Search for the cell housing the specified text and yield its (X, Y) center coordinate. 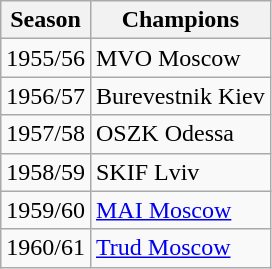
1960/61 (46, 248)
Season (46, 20)
Trud Moscow (180, 248)
Champions (180, 20)
1958/59 (46, 172)
1956/57 (46, 96)
MAI Moscow (180, 210)
Burevestnik Kiev (180, 96)
1955/56 (46, 58)
1957/58 (46, 134)
1959/60 (46, 210)
SKIF Lviv (180, 172)
OSZK Odessa (180, 134)
MVO Moscow (180, 58)
